Provide the [x, y] coordinate of the cell's center where the given text is located.  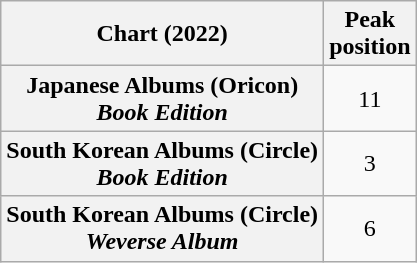
6 [370, 228]
Japanese Albums (Oricon)Book Edition [162, 98]
3 [370, 164]
Chart (2022) [162, 34]
Peakposition [370, 34]
South Korean Albums (Circle)Weverse Album [162, 228]
South Korean Albums (Circle)Book Edition [162, 164]
11 [370, 98]
